Locate the cell with the specified text and output its (X, Y) center coordinate. 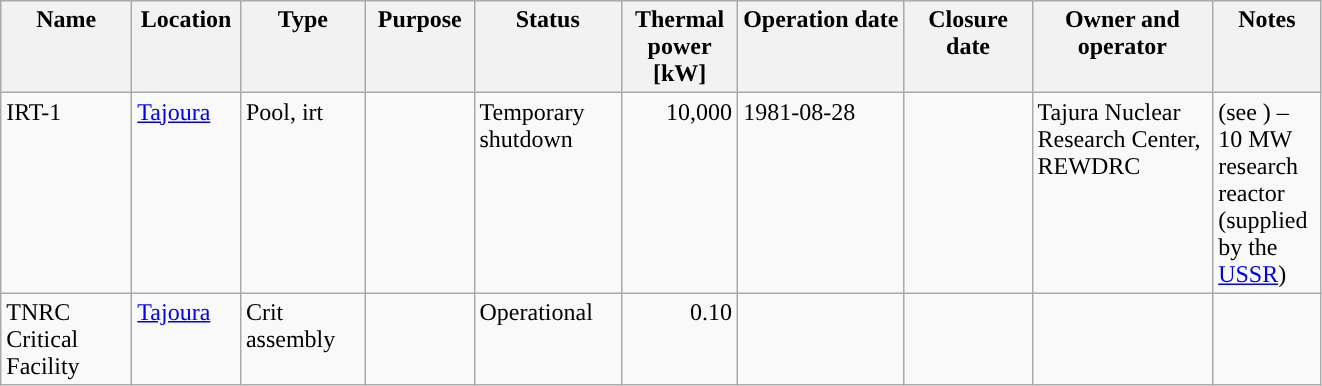
1981-08-28 (821, 193)
Status (548, 47)
(see ) – 10 MW research reactor (supplied by the USSR) (1268, 193)
Temporary shutdown (548, 193)
TNRC Critical Facility (66, 339)
0.10 (680, 339)
Type (302, 47)
10,000 (680, 193)
Name (66, 47)
IRT-1 (66, 193)
Notes (1268, 47)
Crit assembly (302, 339)
Location (186, 47)
Pool, irt (302, 193)
Operation date (821, 47)
Closure date (968, 47)
Purpose (420, 47)
Operational (548, 339)
Tajura Nuclear Research Center, REWDRC (1122, 193)
Owner and operator (1122, 47)
Thermal power [kW] (680, 47)
